Identify which cell holds the provided text, then report its [X, Y] central coordinate. 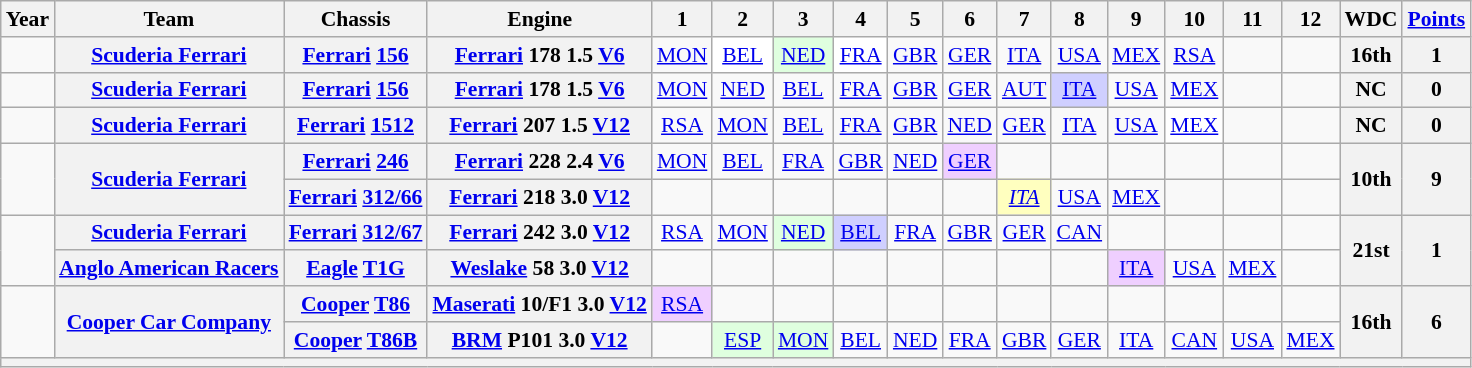
Anglo American Racers [169, 269]
Ferrari 228 2.4 V6 [539, 162]
Cooper Car Company [169, 322]
AUT [1024, 90]
Points [1436, 19]
BRM P101 3.0 V12 [539, 340]
5 [916, 19]
Cooper T86B [356, 340]
Eagle T1G [356, 269]
Ferrari 312/66 [356, 197]
Ferrari 218 3.0 V12 [539, 197]
2 [742, 19]
Ferrari 207 1.5 V12 [539, 126]
3 [804, 19]
WDC [1372, 19]
Chassis [356, 19]
Cooper T86 [356, 304]
Team [169, 19]
10 [1194, 19]
Year [28, 19]
Weslake 58 3.0 V12 [539, 269]
ESP [742, 340]
Ferrari 246 [356, 162]
4 [860, 19]
Ferrari 312/67 [356, 233]
Ferrari 242 3.0 V12 [539, 233]
10th [1372, 180]
Engine [539, 19]
12 [1310, 19]
Maserati 10/F1 3.0 V12 [539, 304]
11 [1252, 19]
21st [1372, 250]
8 [1079, 19]
7 [1024, 19]
Ferrari 1512 [356, 126]
